Find where the given text appears and provide that cell's center as (X, Y) coordinate. 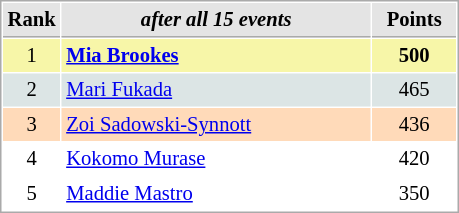
after all 15 events (216, 20)
2 (32, 90)
Zoi Sadowski-Synnott (216, 124)
350 (414, 194)
Kokomo Murase (216, 158)
1 (32, 56)
Maddie Mastro (216, 194)
4 (32, 158)
Points (414, 20)
465 (414, 90)
Mia Brookes (216, 56)
436 (414, 124)
Rank (32, 20)
420 (414, 158)
3 (32, 124)
500 (414, 56)
5 (32, 194)
Mari Fukada (216, 90)
